Return the (X, Y) coordinate for the center point of the cell that contains the specified text.  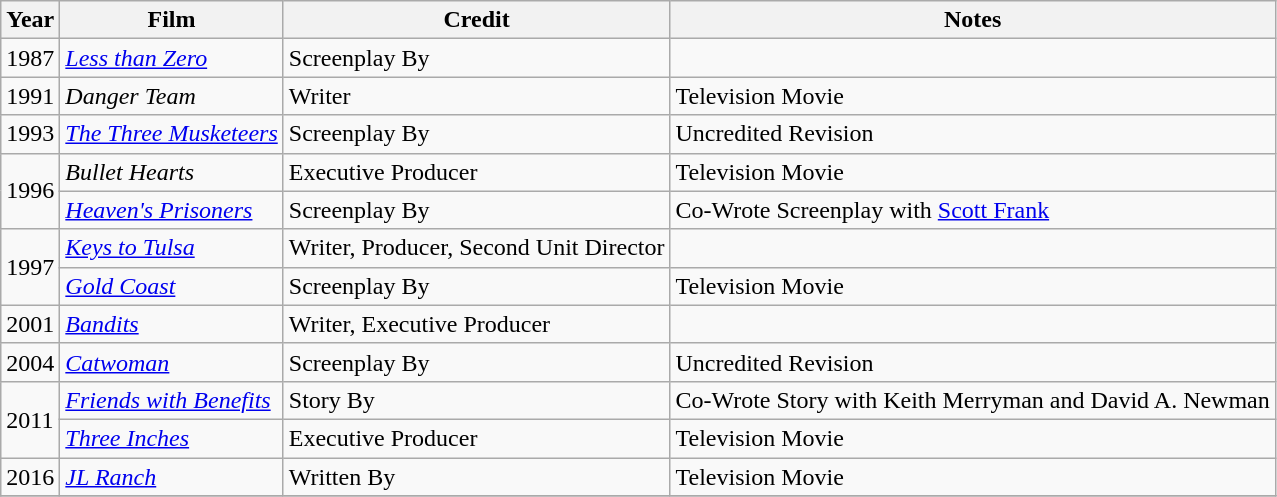
1991 (30, 96)
Danger Team (172, 96)
Written By (476, 477)
Credit (476, 20)
Bandits (172, 324)
Bullet Hearts (172, 172)
Year (30, 20)
2004 (30, 362)
2001 (30, 324)
1993 (30, 134)
2011 (30, 419)
Catwoman (172, 362)
1997 (30, 267)
1987 (30, 58)
JL Ranch (172, 477)
1996 (30, 191)
Notes (972, 20)
Heaven's Prisoners (172, 210)
2016 (30, 477)
Writer, Producer, Second Unit Director (476, 248)
Friends with Benefits (172, 400)
Writer (476, 96)
Film (172, 20)
Co-Wrote Story with Keith Merryman and David A. Newman (972, 400)
Keys to Tulsa (172, 248)
Less than Zero (172, 58)
Gold Coast (172, 286)
Three Inches (172, 438)
Co-Wrote Screenplay with Scott Frank (972, 210)
The Three Musketeers (172, 134)
Story By (476, 400)
Writer, Executive Producer (476, 324)
